Locate the cell with the specified text and output its (x, y) center coordinate. 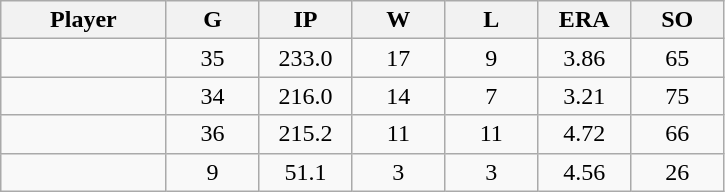
14 (398, 96)
215.2 (306, 134)
216.0 (306, 96)
3.21 (584, 96)
35 (212, 58)
IP (306, 20)
4.72 (584, 134)
34 (212, 96)
51.1 (306, 172)
G (212, 20)
65 (678, 58)
66 (678, 134)
Player (84, 20)
4.56 (584, 172)
36 (212, 134)
SO (678, 20)
75 (678, 96)
17 (398, 58)
26 (678, 172)
L (492, 20)
ERA (584, 20)
W (398, 20)
233.0 (306, 58)
7 (492, 96)
3.86 (584, 58)
